Identify which cell holds the provided text, then report its (x, y) central coordinate. 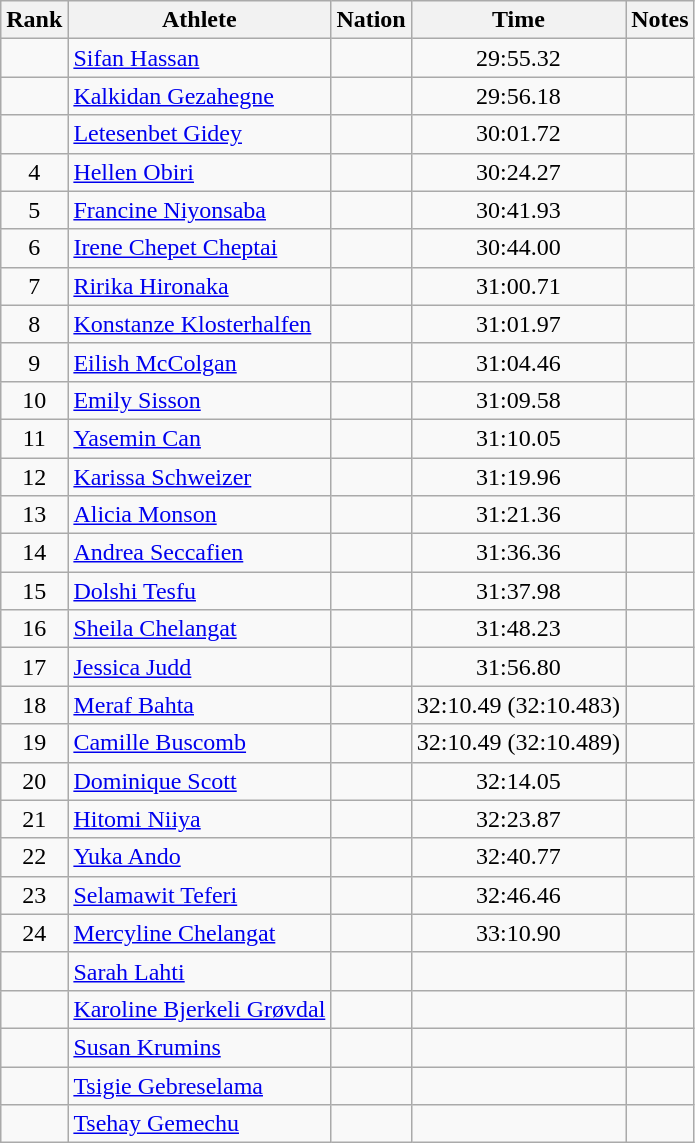
Karissa Schweizer (200, 477)
Letesenbet Gidey (200, 134)
31:04.46 (518, 362)
30:01.72 (518, 134)
29:56.18 (518, 96)
20 (34, 781)
4 (34, 172)
Yuka Ando (200, 857)
32:10.49 (32:10.489) (518, 743)
Rank (34, 20)
33:10.90 (518, 933)
32:14.05 (518, 781)
19 (34, 743)
31:00.71 (518, 286)
21 (34, 819)
8 (34, 324)
Dominique Scott (200, 781)
31:10.05 (518, 438)
Sarah Lahti (200, 971)
Tsigie Gebreselama (200, 1085)
Mercyline Chelangat (200, 933)
Emily Sisson (200, 400)
Andrea Seccafien (200, 553)
32:40.77 (518, 857)
5 (34, 210)
15 (34, 591)
23 (34, 895)
17 (34, 667)
Meraf Bahta (200, 705)
Eilish McColgan (200, 362)
Ririka Hironaka (200, 286)
14 (34, 553)
31:56.80 (518, 667)
30:44.00 (518, 248)
Dolshi Tesfu (200, 591)
Notes (660, 20)
Konstanze Klosterhalfen (200, 324)
10 (34, 400)
31:19.96 (518, 477)
Jessica Judd (200, 667)
13 (34, 515)
Francine Niyonsaba (200, 210)
24 (34, 933)
Time (518, 20)
Sifan Hassan (200, 58)
31:48.23 (518, 629)
6 (34, 248)
11 (34, 438)
Camille Buscomb (200, 743)
Sheila Chelangat (200, 629)
9 (34, 362)
Athlete (200, 20)
16 (34, 629)
18 (34, 705)
32:23.87 (518, 819)
31:36.36 (518, 553)
Nation (371, 20)
31:21.36 (518, 515)
32:10.49 (32:10.483) (518, 705)
Alicia Monson (200, 515)
31:37.98 (518, 591)
31:09.58 (518, 400)
22 (34, 857)
30:24.27 (518, 172)
30:41.93 (518, 210)
Hitomi Niiya (200, 819)
12 (34, 477)
Kalkidan Gezahegne (200, 96)
Tsehay Gemechu (200, 1124)
Irene Chepet Cheptai (200, 248)
Susan Krumins (200, 1047)
Karoline Bjerkeli Grøvdal (200, 1009)
31:01.97 (518, 324)
32:46.46 (518, 895)
29:55.32 (518, 58)
7 (34, 286)
Selamawit Teferi (200, 895)
Hellen Obiri (200, 172)
Yasemin Can (200, 438)
